Output the [x, y] coordinate of the center of the cell containing the given text.  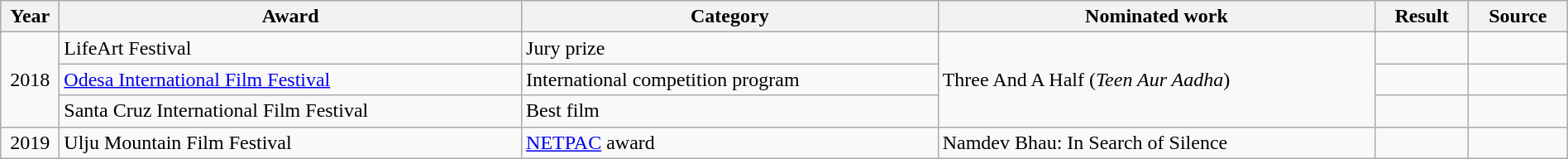
Jury prize [730, 48]
Result [1422, 17]
Ulju Mountain Film Festival [291, 142]
Year [30, 17]
2019 [30, 142]
Category [730, 17]
Odesa International Film Festival [291, 79]
Nominated work [1156, 17]
International competition program [730, 79]
Best film [730, 111]
Three And A Half (Teen Aur Aadha) [1156, 79]
Santa Cruz International Film Festival [291, 111]
Award [291, 17]
LifeArt Festival [291, 48]
Source [1518, 17]
Namdev Bhau: In Search of Silence [1156, 142]
2018 [30, 79]
NETPAC award [730, 142]
